Scan for the cell matching the given text and deliver its [X, Y] coordinate at center. 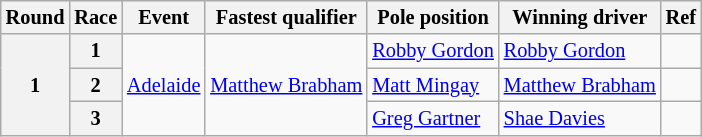
Adelaide [164, 84]
Round [36, 17]
Pole position [432, 17]
Greg Gartner [432, 118]
Fastest qualifier [286, 17]
3 [96, 118]
Shae Davies [580, 118]
Matt Mingay [432, 85]
Race [96, 17]
Winning driver [580, 17]
Event [164, 17]
Ref [681, 17]
2 [96, 85]
